Provide the [x, y] coordinate of the cell's center where the given text is located.  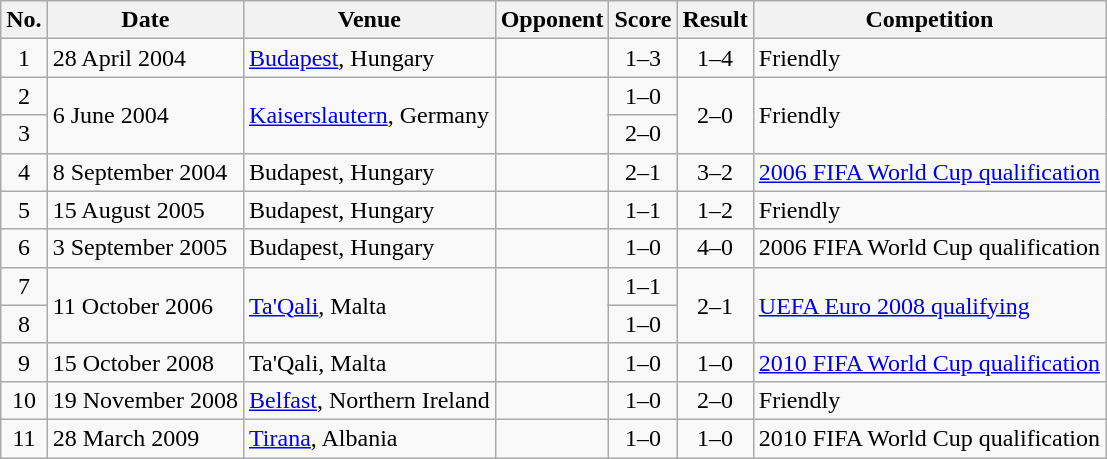
6 June 2004 [145, 115]
8 [24, 324]
9 [24, 362]
1–3 [643, 58]
8 September 2004 [145, 172]
11 [24, 438]
15 August 2005 [145, 210]
6 [24, 248]
Venue [370, 20]
Result [715, 20]
Belfast, Northern Ireland [370, 400]
11 October 2006 [145, 305]
3 [24, 134]
28 April 2004 [145, 58]
2 [24, 96]
Tirana, Albania [370, 438]
5 [24, 210]
1–4 [715, 58]
3 September 2005 [145, 248]
28 March 2009 [145, 438]
Score [643, 20]
1 [24, 58]
Opponent [552, 20]
Kaiserslautern, Germany [370, 115]
10 [24, 400]
3–2 [715, 172]
4–0 [715, 248]
UEFA Euro 2008 qualifying [929, 305]
7 [24, 286]
4 [24, 172]
No. [24, 20]
1–2 [715, 210]
Competition [929, 20]
19 November 2008 [145, 400]
15 October 2008 [145, 362]
Date [145, 20]
